Locate the cell with the specified text and output its [X, Y] center coordinate. 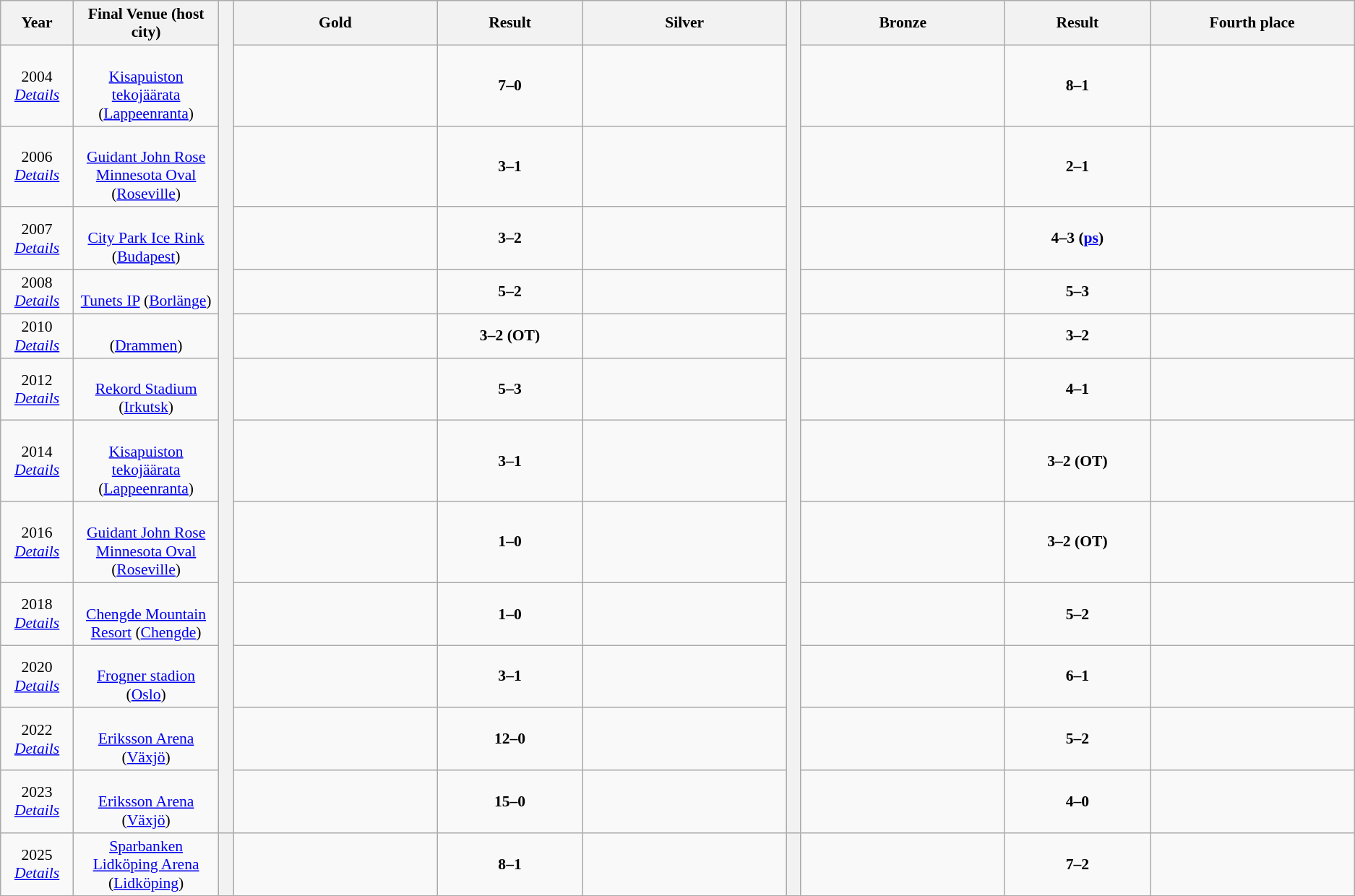
Gold [335, 23]
Chengde Mountain Resort (Chengde) [146, 614]
2012Details [38, 389]
Sparbanken Lidköping Arena (Lidköping) [146, 864]
7–2 [1077, 864]
2016Details [38, 542]
15–0 [510, 802]
Frogner stadion (Oslo) [146, 676]
4–1 [1077, 389]
2020Details [38, 676]
Fourth place [1252, 23]
Year [38, 23]
2–1 [1077, 166]
2022Details [38, 740]
2008Details [38, 292]
Bronze [903, 23]
12–0 [510, 740]
6–1 [1077, 676]
Rekord Stadium (Irkutsk) [146, 389]
Tunets IP (Borlänge) [146, 292]
2010Details [38, 335]
2004Details [38, 85]
Silver [684, 23]
2014Details [38, 461]
4–3 (ps) [1077, 238]
2006Details [38, 166]
2023Details [38, 802]
4–0 [1077, 802]
2018Details [38, 614]
2007Details [38, 238]
Final Venue (host city) [146, 23]
7–0 [510, 85]
2025Details [38, 864]
City Park Ice Rink (Budapest) [146, 238]
(Drammen) [146, 335]
